Extract the (X, Y) coordinate from the center of the cell holding the provided text.  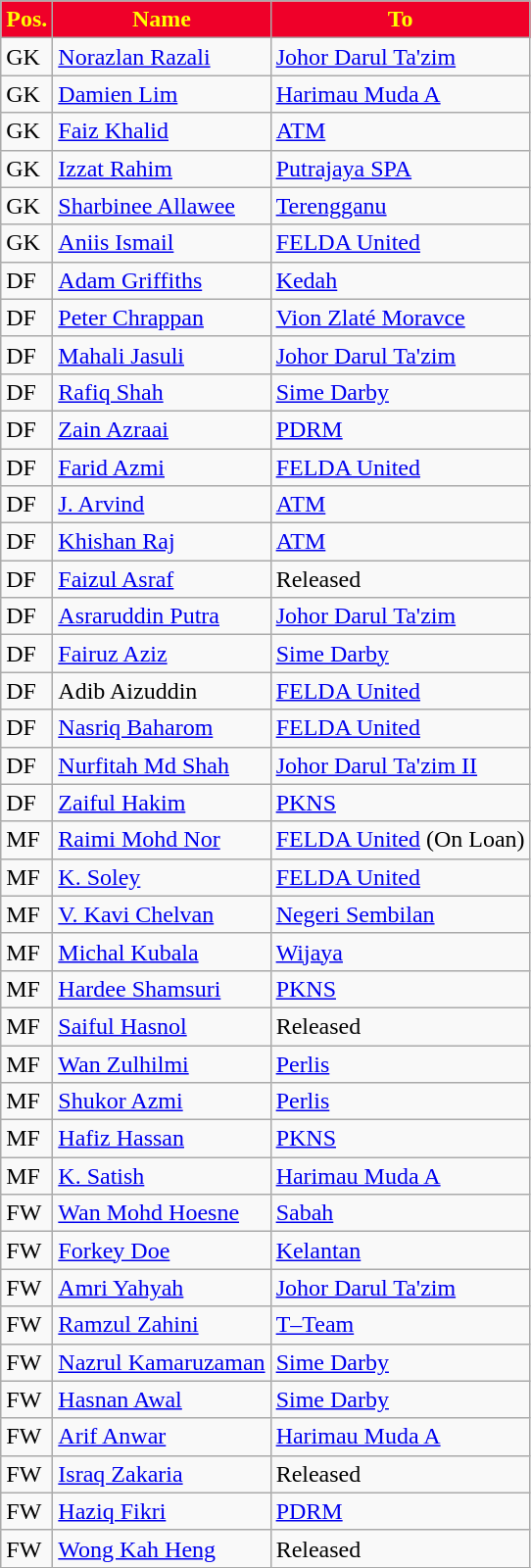
Shukor Azmi (162, 1102)
Michal Kubala (162, 952)
Izzat Rahim (162, 169)
Vion Zlaté Moravce (400, 318)
Norazlan Razali (162, 57)
Kedah (400, 280)
Nazrul Kamaruzaman (162, 1362)
Nasriq Baharom (162, 728)
Adib Aizuddin (162, 691)
J. Arvind (162, 505)
Damien Lim (162, 94)
Sharbinee Allawee (162, 206)
Farid Azmi (162, 467)
Zain Azraai (162, 429)
Faiz Khalid (162, 131)
Amri Yahyah (162, 1288)
Fairuz Aziz (162, 654)
Sabah (400, 1213)
Aniis Ismail (162, 243)
Kelantan (400, 1250)
Faizul Asraf (162, 579)
Nurfitah Md Shah (162, 765)
Saiful Hasnol (162, 1026)
Wong Kah Heng (162, 1548)
Arif Anwar (162, 1437)
Haziq Fikri (162, 1511)
Terengganu (400, 206)
To (400, 20)
Wan Mohd Hoesne (162, 1213)
Hardee Shamsuri (162, 989)
Negeri Sembilan (400, 914)
FELDA United (On Loan) (400, 840)
Raimi Mohd Nor (162, 840)
Rafiq Shah (162, 392)
Israq Zakaria (162, 1474)
Khishan Raj (162, 542)
Zaiful Hakim (162, 803)
V. Kavi Chelvan (162, 914)
Hasnan Awal (162, 1399)
Pos. (27, 20)
K. Soley (162, 877)
Mahali Jasuli (162, 355)
Ramzul Zahini (162, 1325)
Name (162, 20)
Adam Griffiths (162, 280)
Putrajaya SPA (400, 169)
Forkey Doe (162, 1250)
Hafiz Hassan (162, 1139)
Peter Chrappan (162, 318)
Johor Darul Ta'zim II (400, 765)
Wan Zulhilmi (162, 1063)
K. Satish (162, 1176)
T–Team (400, 1325)
Asraruddin Putra (162, 616)
Wijaya (400, 952)
